Extract the (X, Y) coordinate from the center of the cell holding the provided text.  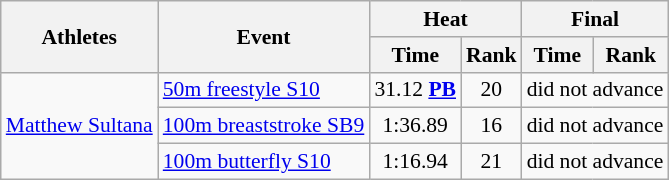
Athletes (80, 36)
Final (596, 19)
100m breaststroke SB9 (264, 126)
1:16.94 (415, 162)
31.12 PB (415, 90)
20 (492, 90)
Event (264, 36)
16 (492, 126)
50m freestyle S10 (264, 90)
Heat (445, 19)
100m butterfly S10 (264, 162)
Matthew Sultana (80, 126)
1:36.89 (415, 126)
21 (492, 162)
